Find where the given text appears and provide that cell's center as [X, Y] coordinate. 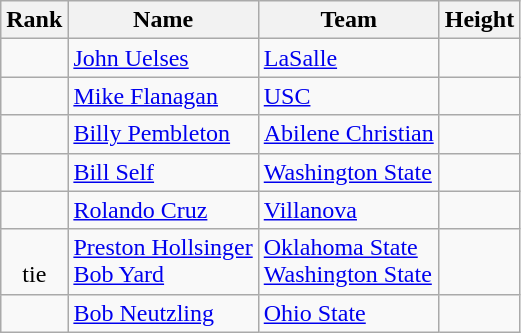
Team [348, 20]
Billy Pembleton [163, 134]
John Uelses [163, 58]
Ohio State [348, 313]
Bob Neutzling [163, 313]
Oklahoma StateWashington State [348, 262]
Rolando Cruz [163, 210]
Bill Self [163, 172]
LaSalle [348, 58]
Washington State [348, 172]
Preston HollsingerBob Yard [163, 262]
Abilene Christian [348, 134]
Villanova [348, 210]
tie [34, 262]
Name [163, 20]
Height [479, 20]
Mike Flanagan [163, 96]
USC [348, 96]
Rank [34, 20]
